Provide the [X, Y] coordinate of the cell's center where the given text is located.  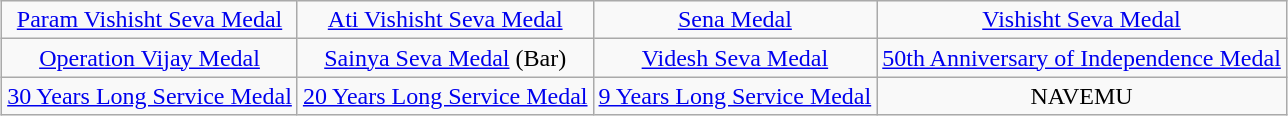
20 Years Long Service Medal [445, 96]
Sainya Seva Medal (Bar) [445, 58]
Ati Vishisht Seva Medal [445, 20]
Vishisht Seva Medal [1082, 20]
Videsh Seva Medal [735, 58]
50th Anniversary of Independence Medal [1082, 58]
Sena Medal [735, 20]
Operation Vijay Medal [150, 58]
Param Vishisht Seva Medal [150, 20]
NAVEMU [1082, 96]
30 Years Long Service Medal [150, 96]
9 Years Long Service Medal [735, 96]
